Find where the given text appears and provide that cell's center as [X, Y] coordinate. 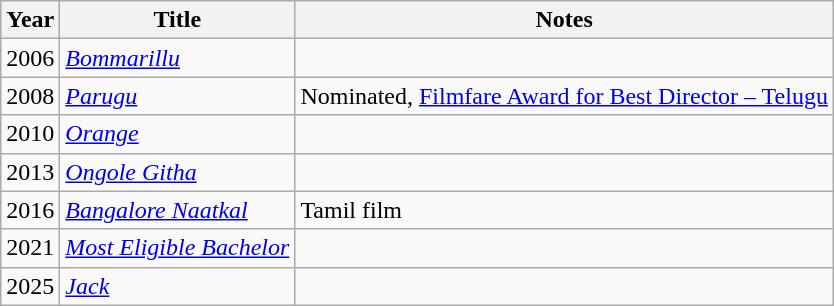
Year [30, 20]
Ongole Githa [178, 172]
2010 [30, 134]
Nominated, Filmfare Award for Best Director – Telugu [564, 96]
2016 [30, 210]
Most Eligible Bachelor [178, 248]
2006 [30, 58]
Notes [564, 20]
Bangalore Naatkal [178, 210]
Orange [178, 134]
Bommarillu [178, 58]
Title [178, 20]
2013 [30, 172]
Jack [178, 286]
2021 [30, 248]
2025 [30, 286]
Tamil film [564, 210]
2008 [30, 96]
Parugu [178, 96]
